Scan for the cell matching the given text and deliver its (x, y) coordinate at center. 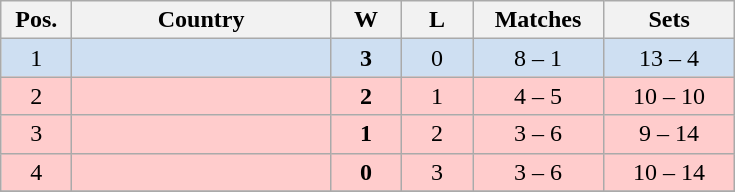
10 – 10 (670, 96)
Pos. (36, 20)
10 – 14 (670, 172)
Matches (538, 20)
L (436, 20)
4 (36, 172)
8 – 1 (538, 58)
4 – 5 (538, 96)
9 – 14 (670, 134)
W (366, 20)
Sets (670, 20)
Country (202, 20)
13 – 4 (670, 58)
